Return [X, Y] of the center of cell containing provided text 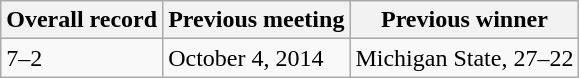
Previous winner [464, 20]
October 4, 2014 [256, 58]
7–2 [82, 58]
Michigan State, 27–22 [464, 58]
Previous meeting [256, 20]
Overall record [82, 20]
